Locate the cell with the specified text and output its (x, y) center coordinate. 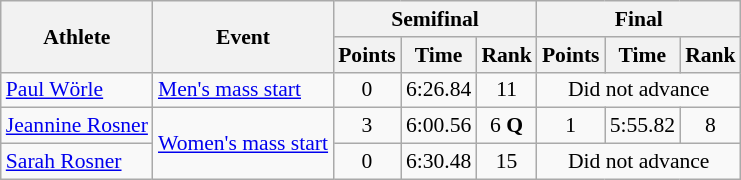
1 (571, 126)
15 (506, 162)
Paul Wörle (77, 90)
5:55.82 (642, 126)
6:30.48 (438, 162)
6:00.56 (438, 126)
Jeannine Rosner (77, 126)
Athlete (77, 36)
Semifinal (435, 19)
Final (639, 19)
Men's mass start (243, 90)
8 (710, 126)
3 (367, 126)
Women's mass start (243, 144)
Event (243, 36)
11 (506, 90)
Sarah Rosner (77, 162)
6 Q (506, 126)
6:26.84 (438, 90)
